Scan for the cell matching the given text and deliver its (x, y) coordinate at center. 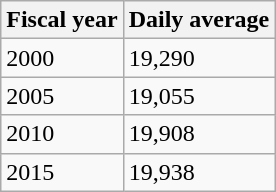
2005 (62, 96)
2010 (62, 134)
19,938 (199, 172)
19,908 (199, 134)
2015 (62, 172)
2000 (62, 58)
19,055 (199, 96)
Daily average (199, 20)
Fiscal year (62, 20)
19,290 (199, 58)
